Pinpoint the cell where the given text exists, returning its [x, y] midpoint coordinate. 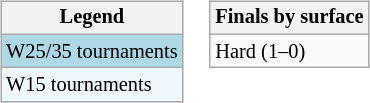
Hard (1–0) [289, 51]
W15 tournaments [92, 85]
W25/35 tournaments [92, 51]
Finals by surface [289, 18]
Legend [92, 18]
